Extract the (x, y) coordinate from the center of the cell holding the provided text.  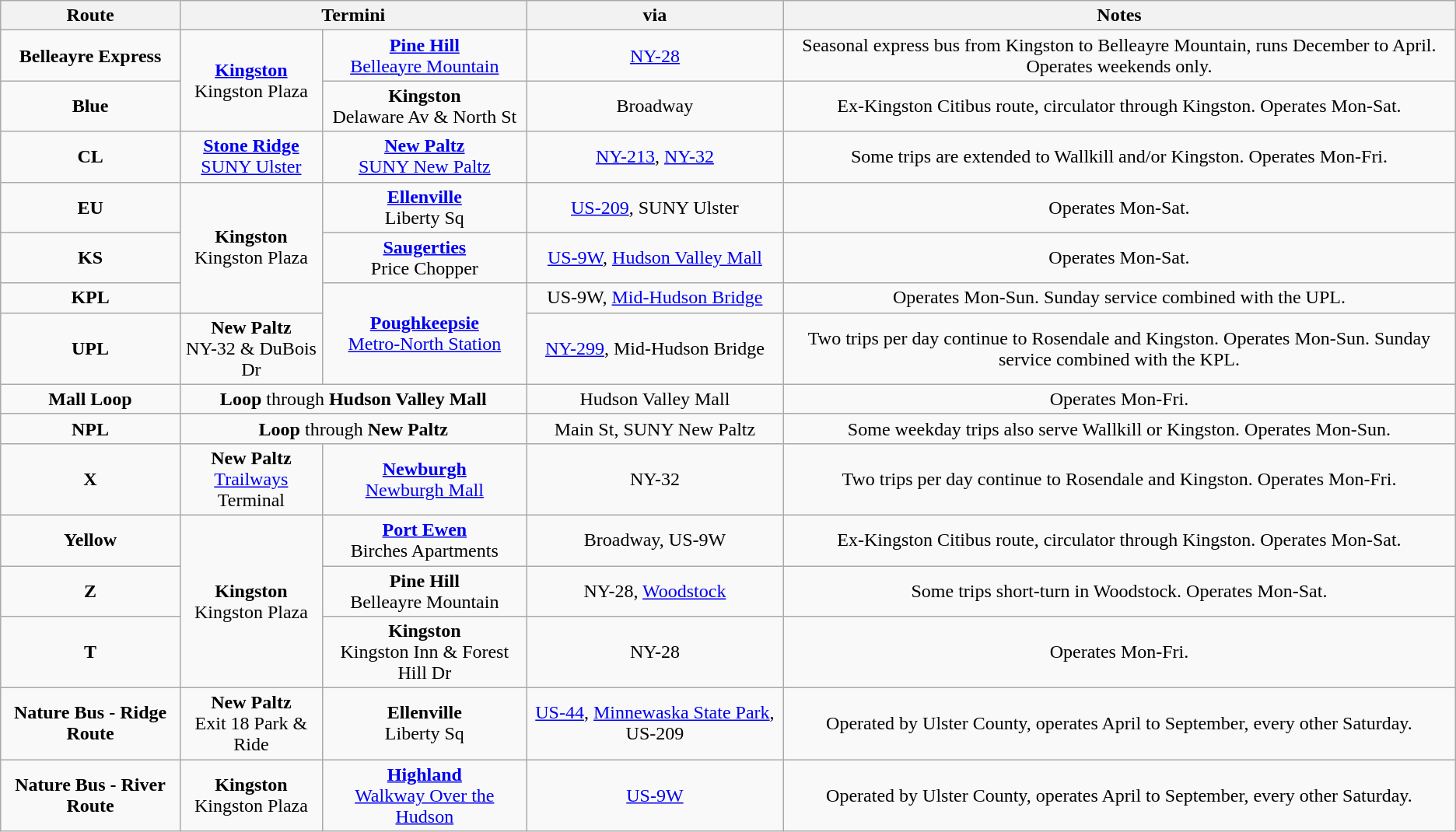
Broadway, US-9W (655, 540)
Some weekday trips also serve Wallkill or Kingston. Operates Mon-Sun. (1120, 428)
KPL (90, 298)
EU (90, 207)
Some trips short-turn in Woodstock. Operates Mon-Sat. (1120, 591)
Hudson Valley Mall (655, 399)
New PaltzTrailways Terminal (250, 479)
US-209, SUNY Ulster (655, 207)
Yellow (90, 540)
Route (90, 16)
NY-28, Woodstock (655, 591)
NY-213, NY-32 (655, 157)
Belleayre Express (90, 56)
KS (90, 258)
NPL (90, 428)
Blue (90, 106)
HighlandWalkway Over the Hudson (425, 795)
Port EwenBirches Apartments (425, 540)
KingstonKingston Inn & Forest Hill Dr (425, 652)
US-9W (655, 795)
US-9W, Hudson Valley Mall (655, 258)
New PaltzSUNY New Paltz (425, 157)
Broadway (655, 106)
Seasonal express bus from Kingston to Belleayre Mountain, runs December to April. Operates weekends only. (1120, 56)
via (655, 16)
Operates Mon-Sun. Sunday service combined with the UPL. (1120, 298)
New PaltzExit 18 Park & Ride (250, 724)
Loop through New Paltz (353, 428)
KingstonDelaware Av & North St (425, 106)
NY-299, Mid-Hudson Bridge (655, 348)
NewburghNewburgh Mall (425, 479)
Two trips per day continue to Rosendale and Kingston. Operates Mon-Fri. (1120, 479)
SaugertiesPrice Chopper (425, 258)
Nature Bus - River Route (90, 795)
Termini (353, 16)
Z (90, 591)
PoughkeepsieMetro-North Station (425, 334)
US-9W, Mid-Hudson Bridge (655, 298)
New PaltzNY-32 & DuBois Dr (250, 348)
Mall Loop (90, 399)
Loop through Hudson Valley Mall (353, 399)
US-44, Minnewaska State Park, US-209 (655, 724)
Two trips per day continue to Rosendale and Kingston. Operates Mon-Sun. Sunday service combined with the KPL. (1120, 348)
T (90, 652)
Nature Bus - Ridge Route (90, 724)
CL (90, 157)
Some trips are extended to Wallkill and/or Kingston. Operates Mon-Fri. (1120, 157)
X (90, 479)
Stone RidgeSUNY Ulster (250, 157)
UPL (90, 348)
Notes (1120, 16)
NY-32 (655, 479)
Main St, SUNY New Paltz (655, 428)
